Output the [x, y] coordinate of the center of the cell containing the given text.  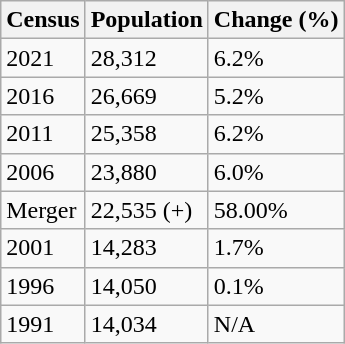
14,050 [146, 286]
14,034 [146, 324]
1.7% [276, 248]
Census [43, 20]
0.1% [276, 286]
5.2% [276, 96]
25,358 [146, 134]
6.0% [276, 172]
Merger [43, 210]
22,535 (+) [146, 210]
26,669 [146, 96]
N/A [276, 324]
1991 [43, 324]
Change (%) [276, 20]
2011 [43, 134]
2001 [43, 248]
28,312 [146, 58]
58.00% [276, 210]
2016 [43, 96]
2006 [43, 172]
14,283 [146, 248]
2021 [43, 58]
23,880 [146, 172]
Population [146, 20]
1996 [43, 286]
